Provide the [X, Y] coordinate of the cell's center where the given text is located.  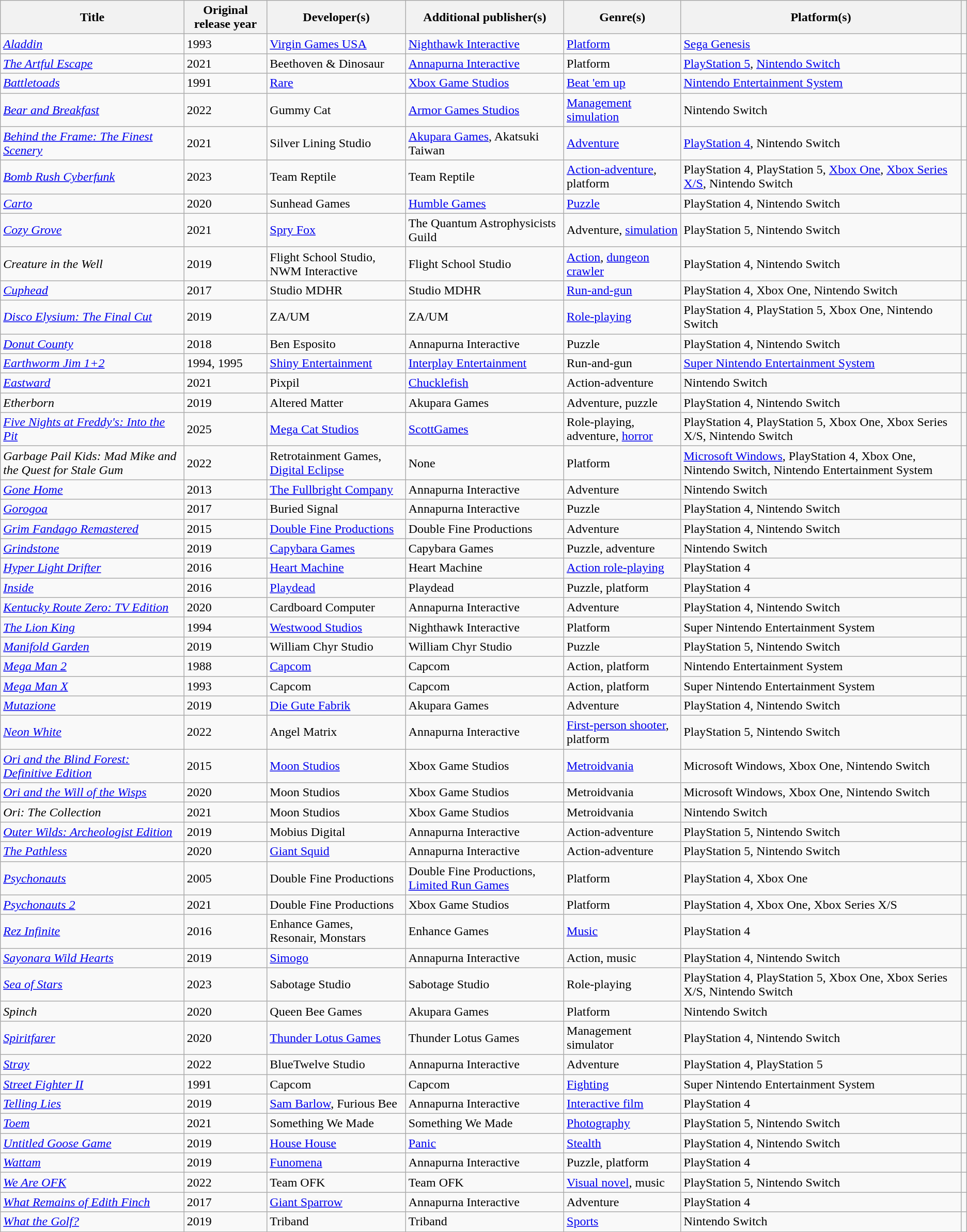
Donut County [92, 343]
Action, dungeon crawler [622, 263]
Pixpil [336, 383]
PlayStation 4, Xbox One [821, 878]
Westwood Studios [336, 627]
Buried Signal [336, 509]
Kentucky Route Zero: TV Edition [92, 607]
Hyper Light Drifter [92, 568]
Psychonauts 2 [92, 905]
PlayStation 4, PlayStation 5 [821, 1064]
Wattam [92, 1163]
Ori: The Collection [92, 812]
Sports [622, 1222]
Telling Lies [92, 1104]
Music [622, 931]
Interactive film [622, 1104]
Funomena [336, 1163]
Bear and Breakfast [92, 109]
Earthworm Jim 1+2 [92, 364]
Grindstone [92, 548]
Panic [485, 1143]
Rez Infinite [92, 931]
Spiritfarer [92, 1038]
Ori and the Will of the Wisps [92, 793]
The Quantum Astrophysicists Guild [485, 230]
Psychonauts [92, 878]
Shiny Entertainment [336, 364]
Garbage Pail Kids: Mad Mike and the Quest for Stale Gum [92, 463]
Manifold Garden [92, 646]
ScottGames [485, 430]
Rare [336, 83]
Original release year [225, 18]
Fighting [622, 1084]
PlayStation 4, Xbox One, Xbox Series X/S [821, 905]
Etherborn [92, 403]
Giant Sparrow [336, 1202]
Inside [92, 588]
Gorogoa [92, 509]
2005 [225, 878]
Creature in the Well [92, 263]
Street Fighter II [92, 1084]
Cardboard Computer [336, 607]
Virgin Games USA [336, 44]
Beethoven & Dinosaur [336, 64]
Chucklefish [485, 383]
Die Gute Fabrik [336, 706]
Queen Bee Games [336, 1011]
Puzzle, adventure [622, 548]
Mutazione [92, 706]
Visual novel, music [622, 1182]
2013 [225, 489]
Photography [622, 1124]
Neon White [92, 732]
Additional publisher(s) [485, 18]
Spry Fox [336, 230]
Mega Cat Studios [336, 430]
Beat 'em up [622, 83]
The Pathless [92, 851]
BlueTwelve Studio [336, 1064]
PlayStation 4, Xbox One, Nintendo Switch [821, 290]
Role-playing, adventure, horror [622, 430]
First-person shooter, platform [622, 732]
Sea of Stars [92, 984]
1994, 1995 [225, 364]
Developer(s) [336, 18]
Akupara Games, Akatsuki Taiwan [485, 144]
Management simulation [622, 109]
1988 [225, 666]
Genre(s) [622, 18]
House House [336, 1143]
Action, music [622, 958]
Sega Genesis [821, 44]
Mobius Digital [336, 832]
Gummy Cat [336, 109]
2025 [225, 430]
Altered Matter [336, 403]
Stealth [622, 1143]
Sunhead Games [336, 203]
PlayStation 4, PlayStation 5, Xbox One, Nintendo Switch [821, 317]
The Artful Escape [92, 64]
Title [92, 18]
Enhance Games, Resonair, Monstars [336, 931]
None [485, 463]
Stray [92, 1064]
Ori and the Blind Forest: Definitive Edition [92, 766]
Disco Elysium: The Final Cut [92, 317]
Sam Barlow, Furious Bee [336, 1104]
Ben Esposito [336, 343]
Outer Wilds: Archeologist Edition [92, 832]
Angel Matrix [336, 732]
Five Nights at Freddy's: Into the Pit [92, 430]
Cuphead [92, 290]
Flight School Studio [485, 263]
Untitled Goose Game [92, 1143]
Giant Squid [336, 851]
What the Golf? [92, 1222]
Action role-playing [622, 568]
Toem [92, 1124]
We Are OFK [92, 1182]
Retrotainment Games, Digital Eclipse [336, 463]
Microsoft Windows, PlayStation 4, Xbox One, Nintendo Switch, Nintendo Entertainment System [821, 463]
Management simulator [622, 1038]
What Remains of Edith Finch [92, 1202]
Platform(s) [821, 18]
The Lion King [92, 627]
Mega Man X [92, 686]
Flight School Studio, NWM Interactive [336, 263]
Carto [92, 203]
Adventure, simulation [622, 230]
Sayonara Wild Hearts [92, 958]
Grim Fandago Remastered [92, 529]
2018 [225, 343]
Armor Games Studios [485, 109]
Battletoads [92, 83]
Bomb Rush Cyberfunk [92, 177]
Cozy Grove [92, 230]
Mega Man 2 [92, 666]
Interplay Entertainment [485, 364]
The Fullbright Company [336, 489]
Action-adventure, platform [622, 177]
Humble Games [485, 203]
Aladdin [92, 44]
Silver Lining Studio [336, 144]
Double Fine Productions, Limited Run Games [485, 878]
Enhance Games [485, 931]
Simogo [336, 958]
Adventure, puzzle [622, 403]
1994 [225, 627]
Gone Home [92, 489]
Eastward [92, 383]
Behind the Frame: The Finest Scenery [92, 144]
Spinch [92, 1011]
